Scan for the cell matching the given text and deliver its (X, Y) coordinate at center. 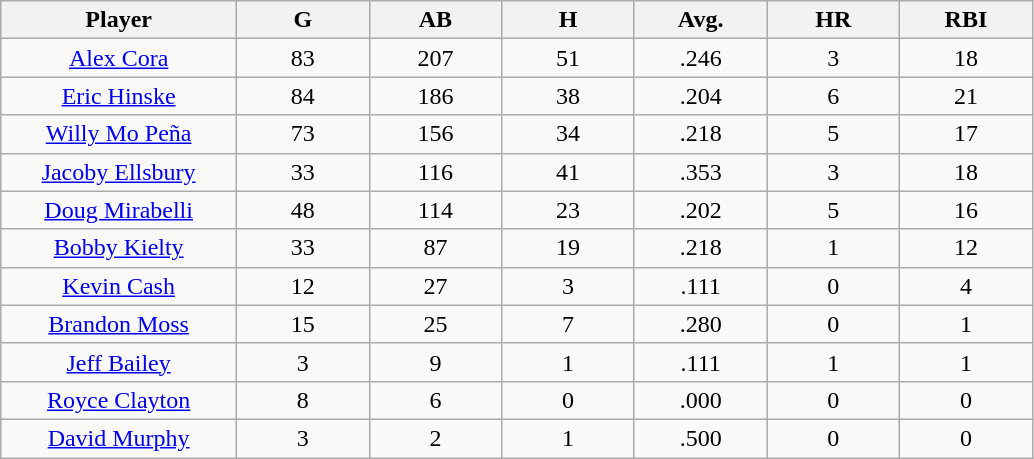
87 (436, 248)
23 (568, 210)
19 (568, 248)
83 (304, 58)
38 (568, 96)
27 (436, 286)
.246 (700, 58)
Doug Mirabelli (119, 210)
15 (304, 324)
H (568, 20)
73 (304, 134)
25 (436, 324)
.280 (700, 324)
Jeff Bailey (119, 362)
Kevin Cash (119, 286)
84 (304, 96)
Eric Hinske (119, 96)
156 (436, 134)
.000 (700, 400)
AB (436, 20)
116 (436, 172)
Alex Cora (119, 58)
9 (436, 362)
4 (966, 286)
51 (568, 58)
Avg. (700, 20)
41 (568, 172)
Player (119, 20)
HR (834, 20)
34 (568, 134)
2 (436, 438)
Royce Clayton (119, 400)
Bobby Kielty (119, 248)
.500 (700, 438)
Brandon Moss (119, 324)
.202 (700, 210)
8 (304, 400)
Jacoby Ellsbury (119, 172)
21 (966, 96)
17 (966, 134)
Willy Mo Peña (119, 134)
David Murphy (119, 438)
48 (304, 210)
16 (966, 210)
.204 (700, 96)
G (304, 20)
207 (436, 58)
186 (436, 96)
.353 (700, 172)
7 (568, 324)
114 (436, 210)
RBI (966, 20)
